Return (X, Y) of the center of cell containing provided text 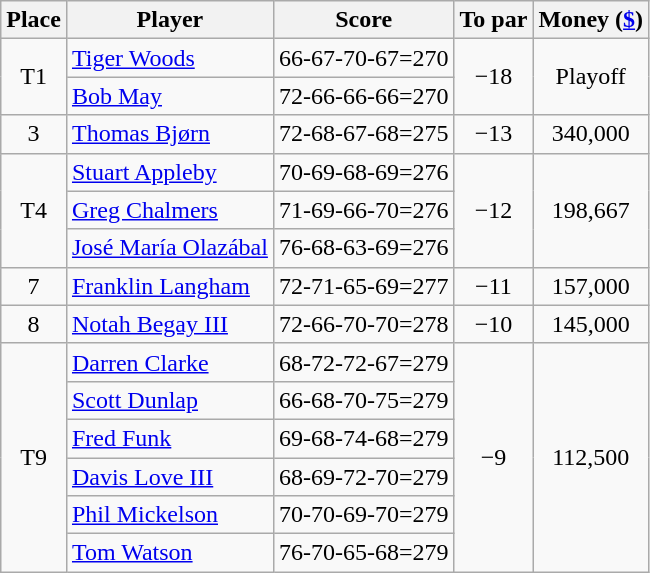
76-68-63-69=276 (364, 248)
66-68-70-75=279 (364, 400)
66-67-70-67=270 (364, 58)
−9 (494, 457)
−13 (494, 134)
Notah Begay III (170, 324)
72-66-66-66=270 (364, 96)
Thomas Bjørn (170, 134)
76-70-65-68=279 (364, 553)
3 (34, 134)
−18 (494, 77)
Davis Love III (170, 477)
José María Olazábal (170, 248)
Place (34, 20)
Money ($) (591, 20)
70-69-68-69=276 (364, 172)
68-72-72-67=279 (364, 362)
Player (170, 20)
72-66-70-70=278 (364, 324)
145,000 (591, 324)
−11 (494, 286)
Score (364, 20)
Fred Funk (170, 438)
7 (34, 286)
T4 (34, 210)
Darren Clarke (170, 362)
Phil Mickelson (170, 515)
Scott Dunlap (170, 400)
68-69-72-70=279 (364, 477)
69-68-74-68=279 (364, 438)
Bob May (170, 96)
112,500 (591, 457)
T9 (34, 457)
71-69-66-70=276 (364, 210)
70-70-69-70=279 (364, 515)
Tom Watson (170, 553)
340,000 (591, 134)
To par (494, 20)
8 (34, 324)
Franklin Langham (170, 286)
−10 (494, 324)
−12 (494, 210)
Greg Chalmers (170, 210)
198,667 (591, 210)
72-71-65-69=277 (364, 286)
Stuart Appleby (170, 172)
T1 (34, 77)
Tiger Woods (170, 58)
Playoff (591, 77)
157,000 (591, 286)
72-68-67-68=275 (364, 134)
